Provide the (X, Y) coordinate of the cell's center where the given text is located.  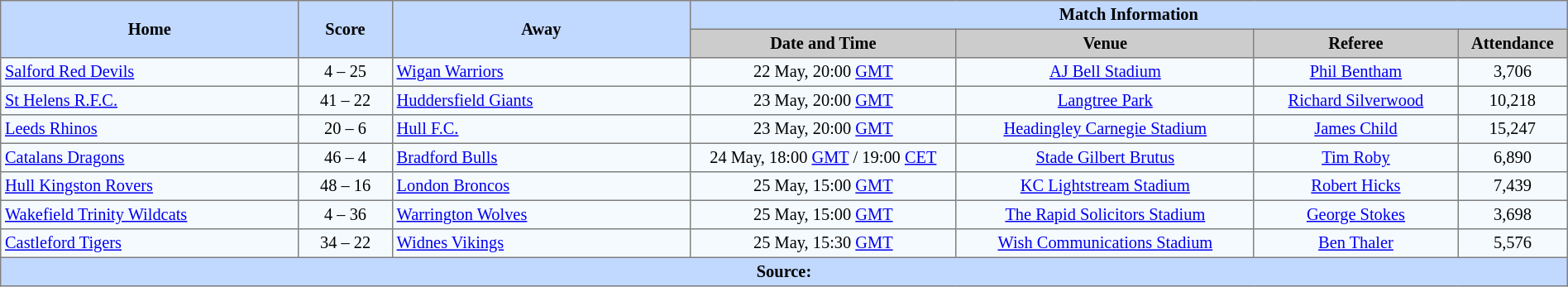
4 – 36 (346, 214)
Robert Hicks (1355, 186)
Tim Roby (1355, 157)
34 – 22 (346, 243)
15,247 (1513, 129)
James Child (1355, 129)
Attendance (1513, 43)
41 – 22 (346, 100)
Richard Silverwood (1355, 100)
Langtree Park (1105, 100)
The Rapid Solicitors Stadium (1105, 214)
Home (150, 30)
KC Lightstream Stadium (1105, 186)
London Broncos (541, 186)
Source: (784, 271)
Salford Red Devils (150, 72)
Venue (1105, 43)
Wakefield Trinity Wildcats (150, 214)
46 – 4 (346, 157)
10,218 (1513, 100)
Catalans Dragons (150, 157)
Headingley Carnegie Stadium (1105, 129)
Widnes Vikings (541, 243)
3,698 (1513, 214)
6,890 (1513, 157)
Warrington Wolves (541, 214)
5,576 (1513, 243)
Referee (1355, 43)
25 May, 15:30 GMT (823, 243)
Huddersfield Giants (541, 100)
20 – 6 (346, 129)
Stade Gilbert Brutus (1105, 157)
4 – 25 (346, 72)
48 – 16 (346, 186)
Leeds Rhinos (150, 129)
Hull F.C. (541, 129)
St Helens R.F.C. (150, 100)
Date and Time (823, 43)
Score (346, 30)
Wigan Warriors (541, 72)
Phil Bentham (1355, 72)
Castleford Tigers (150, 243)
Wish Communications Stadium (1105, 243)
22 May, 20:00 GMT (823, 72)
AJ Bell Stadium (1105, 72)
George Stokes (1355, 214)
24 May, 18:00 GMT / 19:00 CET (823, 157)
3,706 (1513, 72)
Hull Kingston Rovers (150, 186)
Away (541, 30)
Ben Thaler (1355, 243)
7,439 (1513, 186)
Match Information (1128, 15)
Bradford Bulls (541, 157)
